Pinpoint the cell where the given text exists, returning its [x, y] midpoint coordinate. 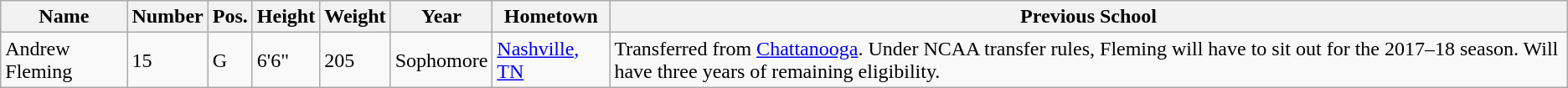
Height [286, 17]
Name [64, 17]
G [230, 60]
Hometown [551, 17]
Year [441, 17]
205 [355, 60]
Nashville, TN [551, 60]
Weight [355, 17]
Number [168, 17]
Pos. [230, 17]
Previous School [1089, 17]
Sophomore [441, 60]
15 [168, 60]
Andrew Fleming [64, 60]
6'6" [286, 60]
